Identify which cell holds the provided text, then report its (x, y) central coordinate. 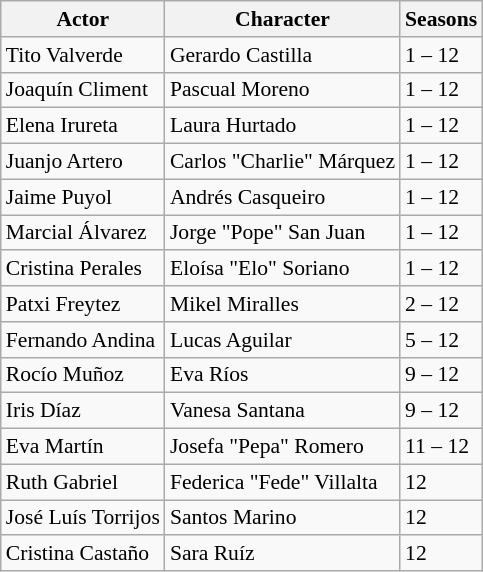
Cristina Perales (83, 269)
Lucas Aguilar (282, 340)
2 – 12 (441, 304)
Andrés Casqueiro (282, 197)
Santos Marino (282, 518)
José Luís Torrijos (83, 518)
Rocío Muñoz (83, 375)
5 – 12 (441, 340)
11 – 12 (441, 447)
Sara Ruíz (282, 554)
Tito Valverde (83, 55)
Pascual Moreno (282, 90)
Elena Irureta (83, 126)
Jaime Puyol (83, 197)
Iris Díaz (83, 411)
Federica "Fede" Villalta (282, 482)
Eva Martín (83, 447)
Character (282, 19)
Cristina Castaño (83, 554)
Eva Ríos (282, 375)
Carlos "Charlie" Márquez (282, 162)
Jorge "Pope" San Juan (282, 233)
Ruth Gabriel (83, 482)
Gerardo Castilla (282, 55)
Seasons (441, 19)
Fernando Andina (83, 340)
Mikel Miralles (282, 304)
Marcial Álvarez (83, 233)
Eloísa "Elo" Soriano (282, 269)
Juanjo Artero (83, 162)
Laura Hurtado (282, 126)
Patxi Freytez (83, 304)
Josefa "Pepa" Romero (282, 447)
Vanesa Santana (282, 411)
Joaquín Climent (83, 90)
Actor (83, 19)
